Scan for the cell matching the given text and deliver its [X, Y] coordinate at center. 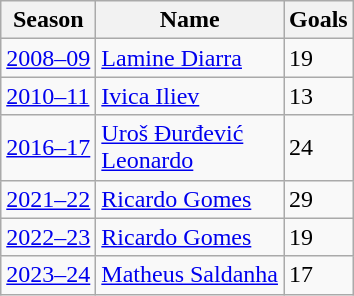
Lamine Diarra [190, 58]
2022–23 [48, 237]
13 [319, 96]
2016–17 [48, 148]
Goals [319, 20]
2010–11 [48, 96]
Uroš Đurđević Leonardo [190, 148]
Ivica Iliev [190, 96]
2008–09 [48, 58]
24 [319, 148]
29 [319, 199]
Matheus Saldanha [190, 275]
Name [190, 20]
2021–22 [48, 199]
2023–24 [48, 275]
17 [319, 275]
Season [48, 20]
